For the text-containing cell, return its midpoint in (X, Y) coordinate format. 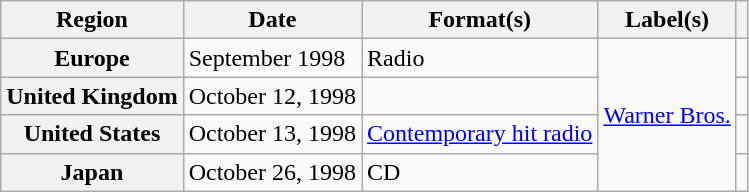
Label(s) (667, 20)
CD (480, 172)
United Kingdom (92, 96)
United States (92, 134)
October 13, 1998 (272, 134)
October 12, 1998 (272, 96)
September 1998 (272, 58)
Region (92, 20)
Date (272, 20)
Contemporary hit radio (480, 134)
Radio (480, 58)
Warner Bros. (667, 115)
Japan (92, 172)
Europe (92, 58)
Format(s) (480, 20)
October 26, 1998 (272, 172)
